Return the (x, y) coordinate for the center point of the cell that contains the specified text.  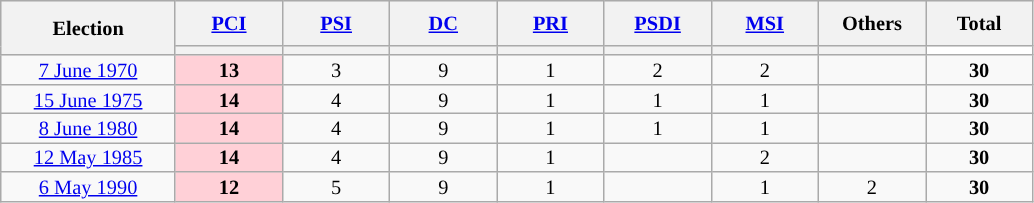
15 June 1975 (88, 98)
PSDI (658, 22)
MSI (764, 22)
7 June 1970 (88, 70)
8 June 1980 (88, 128)
5 (336, 186)
Election (88, 28)
13 (228, 70)
PSI (336, 22)
Others (872, 22)
PCI (228, 22)
PRI (550, 22)
6 May 1990 (88, 186)
12 May 1985 (88, 156)
DC (444, 22)
Total (980, 22)
3 (336, 70)
12 (228, 186)
